Provide the (x, y) coordinate of the cell's center where the given text is located.  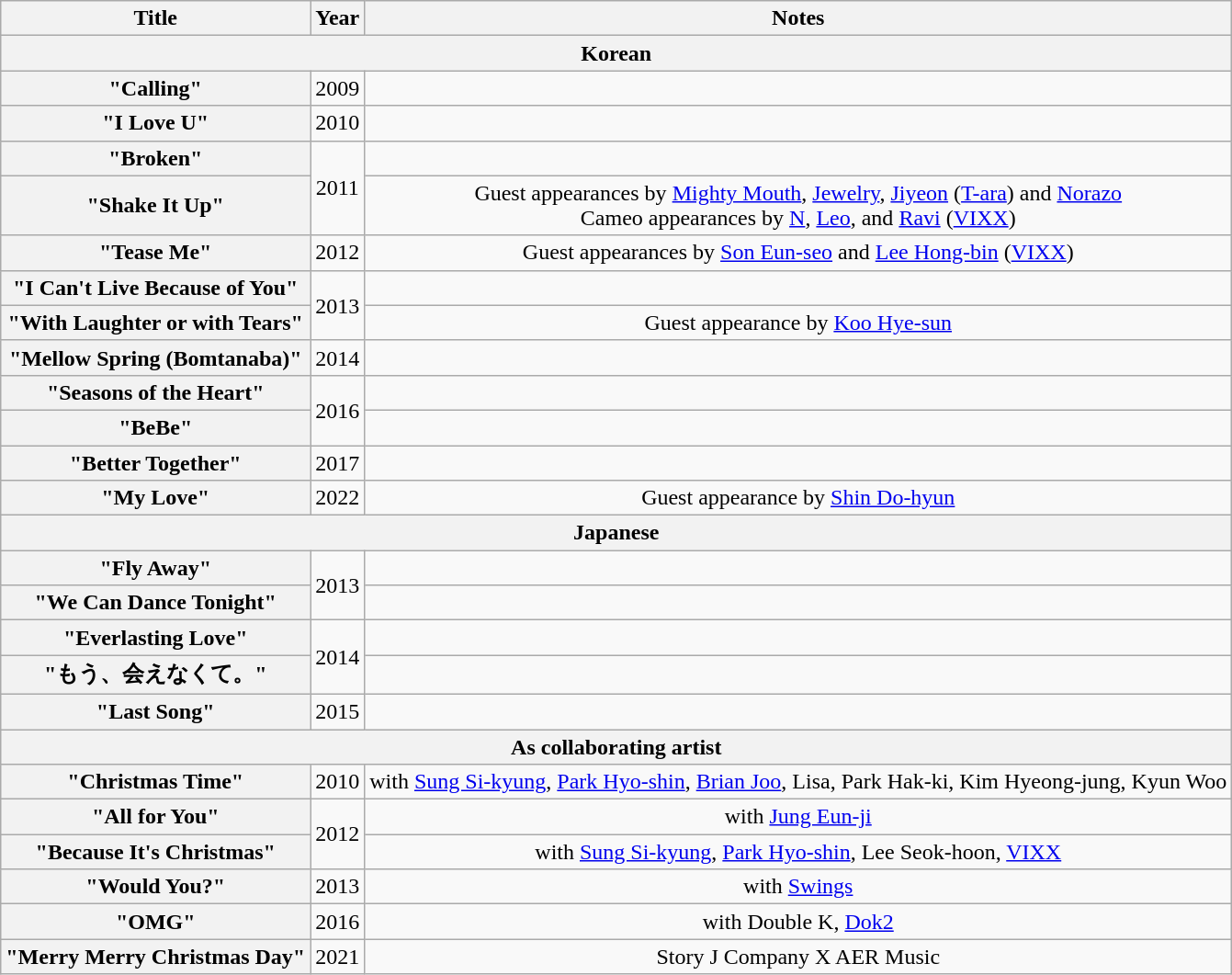
Japanese (616, 533)
"BeBe" (156, 427)
"Seasons of the Heart" (156, 392)
Year (338, 18)
"Better Together" (156, 462)
with Swings (798, 887)
"Calling" (156, 88)
2015 (338, 711)
with Jung Eun-ji (798, 817)
Notes (798, 18)
Guest appearances by Mighty Mouth, Jewelry, Jiyeon (T-ara) and NorazoCameo appearances by N, Leo, and Ravi (VIXX) (798, 206)
"Would You?" (156, 887)
As collaborating artist (616, 747)
"All for You" (156, 817)
"Merry Merry Christmas Day" (156, 957)
"With Laughter or with Tears" (156, 323)
"Everlasting Love" (156, 638)
2021 (338, 957)
"Shake It Up" (156, 206)
"Mellow Spring (Bomtanaba)" (156, 357)
Guest appearance by Shin Do-hyun (798, 498)
2009 (338, 88)
2011 (338, 187)
Title (156, 18)
Korean (616, 53)
with Double K, Dok2 (798, 922)
with Sung Si-kyung, Park Hyo-shin, Brian Joo, Lisa, Park Hak-ki, Kim Hyeong-jung, Kyun Woo (798, 782)
"Broken" (156, 158)
"Tease Me" (156, 253)
2017 (338, 462)
Guest appearance by Koo Hye-sun (798, 323)
"I Love U" (156, 123)
"We Can Dance Tonight" (156, 603)
"Because It's Christmas" (156, 852)
"Last Song" (156, 711)
"Fly Away" (156, 568)
Guest appearances by Son Eun-seo and Lee Hong-bin (VIXX) (798, 253)
"もう、会えなくて。" (156, 675)
with Sung Si-kyung, Park Hyo-shin, Lee Seok-hoon, VIXX (798, 852)
"I Can't Live Because of You" (156, 288)
"My Love" (156, 498)
Story J Company X AER Music (798, 957)
2022 (338, 498)
"Christmas Time" (156, 782)
"OMG" (156, 922)
